Locate the cell with the specified text and output its [x, y] center coordinate. 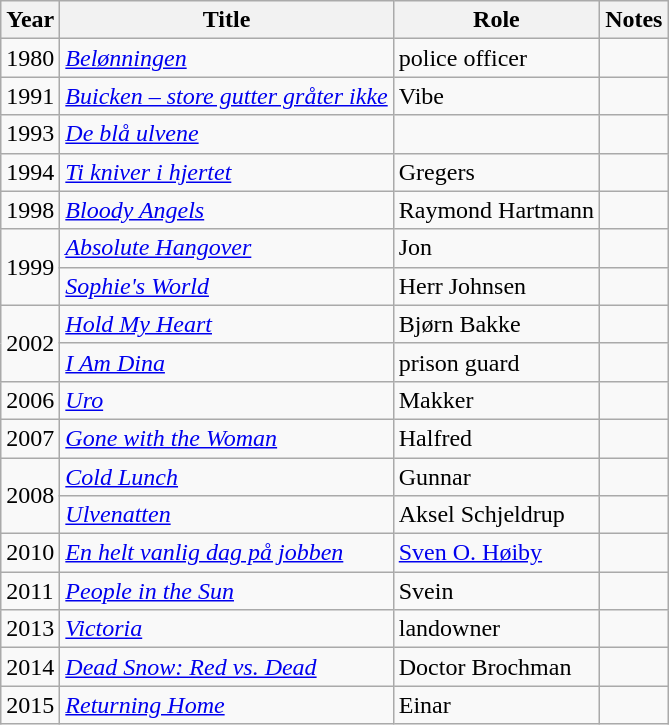
1980 [30, 58]
Returning Home [226, 705]
Belønningen [226, 58]
1998 [30, 210]
2002 [30, 343]
Cold Lunch [226, 477]
En helt vanlig dag på jobben [226, 553]
landowner [496, 629]
police officer [496, 58]
2014 [30, 667]
Ti kniver i hjertet [226, 172]
Bjørn Bakke [496, 324]
2015 [30, 705]
Bloody Angels [226, 210]
Year [30, 20]
Absolute Hangover [226, 248]
Gunnar [496, 477]
Raymond Hartmann [496, 210]
2006 [30, 400]
Uro [226, 400]
1994 [30, 172]
Notes [634, 20]
1999 [30, 267]
Gone with the Woman [226, 438]
Sophie's World [226, 286]
Svein [496, 591]
Herr Johnsen [496, 286]
Einar [496, 705]
2013 [30, 629]
Dead Snow: Red vs. Dead [226, 667]
De blå ulvene [226, 134]
Jon [496, 248]
Hold My Heart [226, 324]
1991 [30, 96]
Gregers [496, 172]
2007 [30, 438]
Doctor Brochman [496, 667]
Makker [496, 400]
Victoria [226, 629]
Role [496, 20]
1993 [30, 134]
2010 [30, 553]
Sven O. Høiby [496, 553]
Ulvenatten [226, 515]
2008 [30, 496]
People in the Sun [226, 591]
Buicken – store gutter gråter ikke [226, 96]
2011 [30, 591]
Title [226, 20]
I Am Dina [226, 362]
prison guard [496, 362]
Vibe [496, 96]
Aksel Schjeldrup [496, 515]
Halfred [496, 438]
